Extract the (x, y) coordinate from the center of the cell holding the provided text.  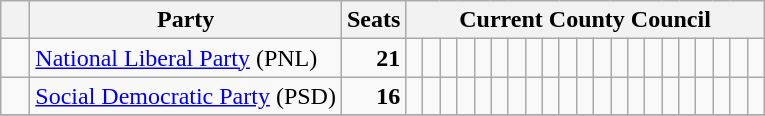
National Liberal Party (PNL) (186, 58)
Party (186, 20)
Social Democratic Party (PSD) (186, 96)
21 (373, 58)
Seats (373, 20)
Current County Council (585, 20)
16 (373, 96)
